Determine the (x, y) coordinate at the center of the cell enclosing the given text.  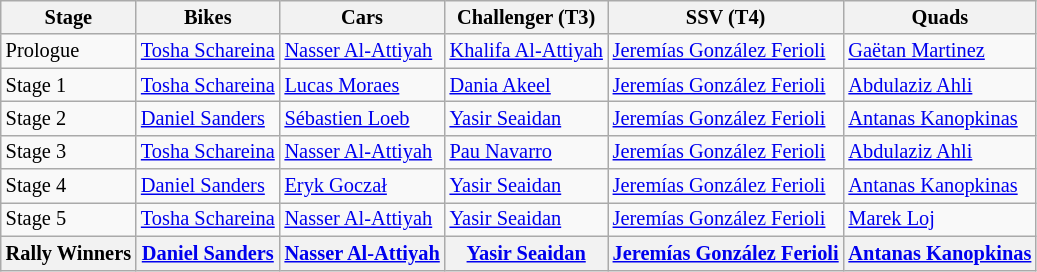
Stage 4 (68, 186)
Stage 5 (68, 219)
Lucas Moraes (362, 85)
Quads (940, 17)
Pau Navarro (526, 152)
Gaëtan Martinez (940, 51)
Stage (68, 17)
Cars (362, 17)
Marek Loj (940, 219)
Rally Winners (68, 253)
SSV (T4) (726, 17)
Stage 1 (68, 85)
Bikes (208, 17)
Stage 3 (68, 152)
Dania Akeel (526, 85)
Stage 2 (68, 118)
Challenger (T3) (526, 17)
Prologue (68, 51)
Sébastien Loeb (362, 118)
Khalifa Al-Attiyah (526, 51)
Eryk Goczał (362, 186)
